Provide the [x, y] coordinate of the cell's center where the given text is located.  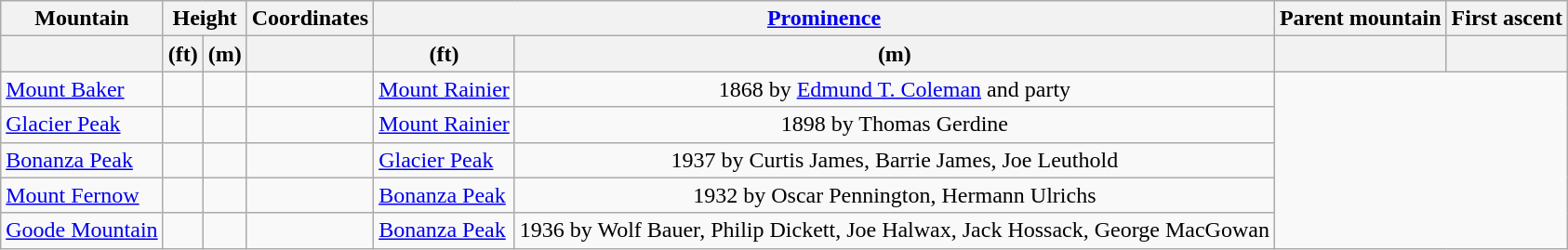
Mount Fernow [82, 195]
Prominence [824, 19]
1937 by Curtis James, Barrie James, Joe Leuthold [895, 160]
Mountain [82, 19]
Goode Mountain [82, 230]
Height [205, 19]
Mount Baker [82, 89]
1898 by Thomas Gerdine [895, 125]
1868 by Edmund T. Coleman and party [895, 89]
Coordinates [310, 19]
1936 by Wolf Bauer, Philip Dickett, Joe Halwax, Jack Hossack, George MacGowan [895, 230]
First ascent [1507, 19]
1932 by Oscar Pennington, Hermann Ulrichs [895, 195]
Parent mountain [1360, 19]
